Determine the [x, y] coordinate at the center of the cell enclosing the given text.  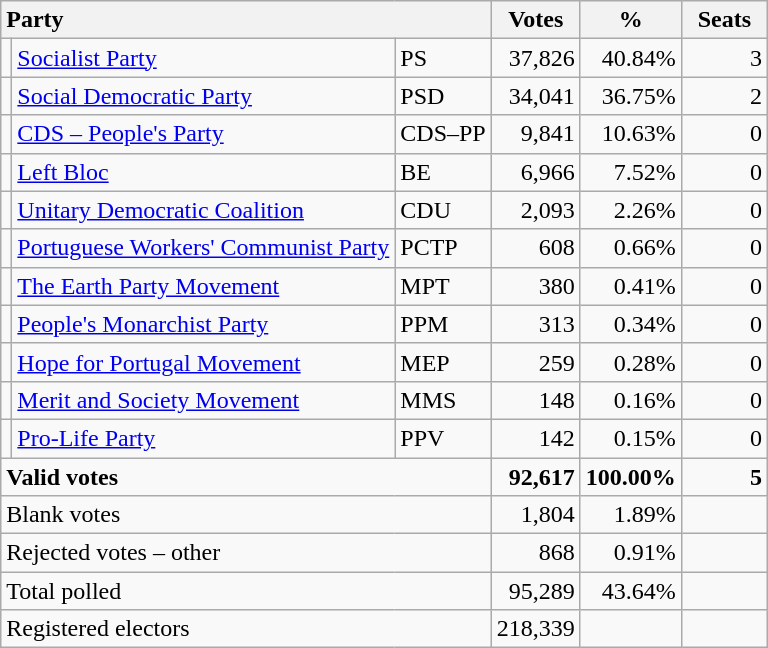
40.84% [630, 58]
Votes [536, 20]
0.34% [630, 324]
Merit and Society Movement [204, 400]
Unitary Democratic Coalition [204, 210]
92,617 [536, 477]
0.66% [630, 248]
Valid votes [246, 477]
People's Monarchist Party [204, 324]
Social Democratic Party [204, 96]
7.52% [630, 172]
142 [536, 438]
Hope for Portugal Movement [204, 362]
% [630, 20]
10.63% [630, 134]
6,966 [536, 172]
Seats [724, 20]
218,339 [536, 629]
148 [536, 400]
608 [536, 248]
37,826 [536, 58]
259 [536, 362]
0.15% [630, 438]
313 [536, 324]
Registered electors [246, 629]
Party [246, 20]
Blank votes [246, 515]
0.16% [630, 400]
1.89% [630, 515]
MEP [443, 362]
868 [536, 553]
PCTP [443, 248]
Portuguese Workers' Communist Party [204, 248]
2.26% [630, 210]
PPV [443, 438]
BE [443, 172]
PSD [443, 96]
PPM [443, 324]
2,093 [536, 210]
Socialist Party [204, 58]
Total polled [246, 591]
100.00% [630, 477]
0.28% [630, 362]
36.75% [630, 96]
MPT [443, 286]
CDS – People's Party [204, 134]
0.91% [630, 553]
5 [724, 477]
34,041 [536, 96]
380 [536, 286]
0.41% [630, 286]
2 [724, 96]
The Earth Party Movement [204, 286]
43.64% [630, 591]
CDS–PP [443, 134]
9,841 [536, 134]
Rejected votes – other [246, 553]
Left Bloc [204, 172]
CDU [443, 210]
Pro-Life Party [204, 438]
PS [443, 58]
MMS [443, 400]
3 [724, 58]
95,289 [536, 591]
1,804 [536, 515]
